Search for the cell housing the specified text and yield its (X, Y) center coordinate. 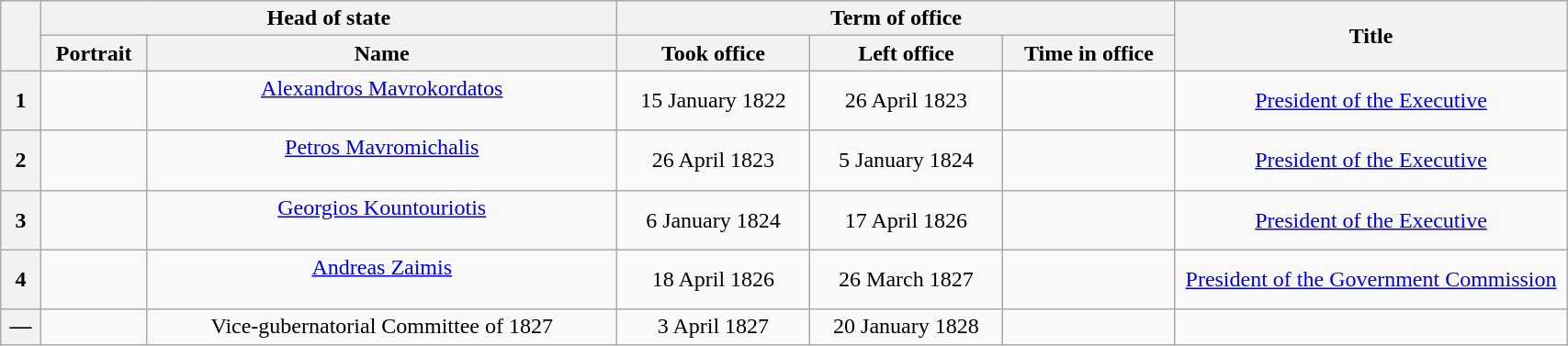
2 (20, 160)
5 January 1824 (906, 160)
Took office (713, 53)
1 (20, 101)
— (20, 327)
Title (1371, 36)
4 (20, 279)
15 January 1822 (713, 101)
26 March 1827 (906, 279)
3 (20, 220)
Left office (906, 53)
3 April 1827 (713, 327)
Term of office (896, 18)
Time in office (1089, 53)
Petros Mavromichalis (382, 160)
Georgios Kountouriotis (382, 220)
President of the Government Commission (1371, 279)
Alexandros Mavrokordatos (382, 101)
6 January 1824 (713, 220)
20 January 1828 (906, 327)
Vice-gubernatorial Committee of 1827 (382, 327)
Andreas Zaimis (382, 279)
17 April 1826 (906, 220)
Portrait (94, 53)
Name (382, 53)
18 April 1826 (713, 279)
Head of state (329, 18)
